Return [X, Y] of the center of cell containing provided text 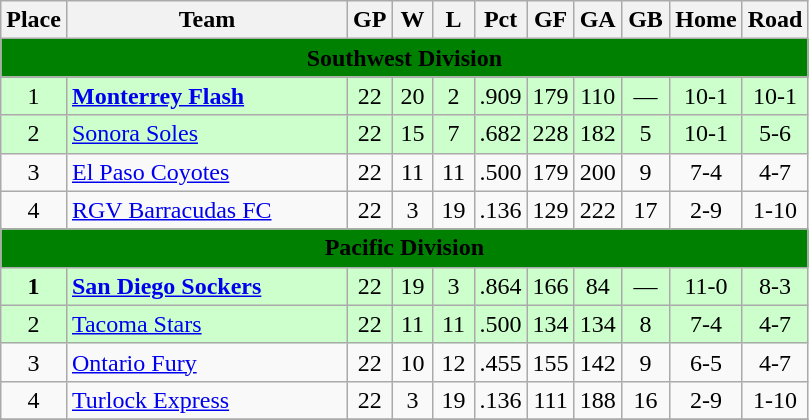
GA [598, 20]
Tacoma Stars [206, 324]
222 [598, 210]
17 [646, 210]
RGV Barracudas FC [206, 210]
GF [550, 20]
.909 [500, 96]
15 [412, 134]
16 [646, 400]
5 [646, 134]
5-6 [775, 134]
12 [454, 362]
6-5 [706, 362]
Sonora Soles [206, 134]
L [454, 20]
182 [598, 134]
110 [598, 96]
166 [550, 286]
.864 [500, 286]
188 [598, 400]
Pct [500, 20]
84 [598, 286]
200 [598, 172]
20 [412, 96]
Home [706, 20]
111 [550, 400]
Pacific Division [404, 248]
Southwest Division [404, 58]
129 [550, 210]
8 [646, 324]
San Diego Sockers [206, 286]
155 [550, 362]
GP [370, 20]
Ontario Fury [206, 362]
GB [646, 20]
142 [598, 362]
8-3 [775, 286]
Monterrey Flash [206, 96]
Turlock Express [206, 400]
Place [34, 20]
.682 [500, 134]
.455 [500, 362]
228 [550, 134]
10 [412, 362]
7 [454, 134]
11-0 [706, 286]
El Paso Coyotes [206, 172]
W [412, 20]
Road [775, 20]
Team [206, 20]
